Find where the given text appears and provide that cell's center as (x, y) coordinate. 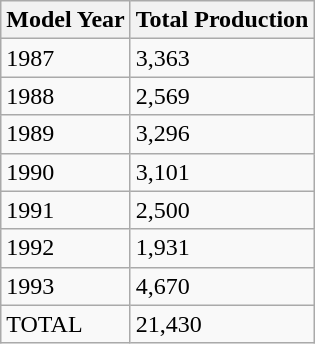
3,101 (222, 172)
1989 (66, 134)
1987 (66, 58)
3,296 (222, 134)
1992 (66, 248)
Model Year (66, 20)
21,430 (222, 324)
Total Production (222, 20)
4,670 (222, 286)
1,931 (222, 248)
TOTAL (66, 324)
2,500 (222, 210)
1988 (66, 96)
2,569 (222, 96)
1990 (66, 172)
1991 (66, 210)
1993 (66, 286)
3,363 (222, 58)
